From the cell containing the given text, extract its center point as [x, y] coordinate. 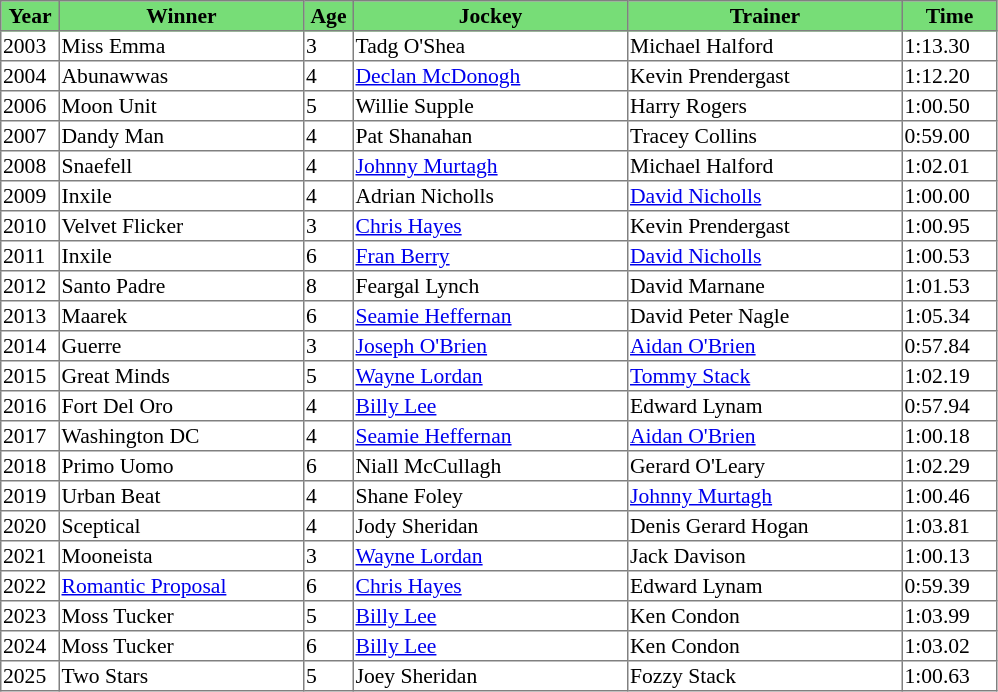
8 [329, 286]
2024 [30, 646]
2020 [30, 526]
Winner [181, 16]
1:00.50 [949, 106]
Dandy Man [181, 136]
Shane Foley [490, 496]
Feargal Lynch [490, 286]
2019 [30, 496]
2010 [30, 226]
0:57.84 [949, 346]
2023 [30, 616]
2006 [30, 106]
0:59.00 [949, 136]
1:00.13 [949, 556]
Denis Gerard Hogan [765, 526]
2015 [30, 376]
2007 [30, 136]
Trainer [765, 16]
2021 [30, 556]
0:59.39 [949, 586]
Abunawwas [181, 76]
Niall McCullagh [490, 466]
Jack Davison [765, 556]
2012 [30, 286]
1:02.29 [949, 466]
2022 [30, 586]
2011 [30, 256]
2003 [30, 46]
Great Minds [181, 376]
Tommy Stack [765, 376]
1:00.46 [949, 496]
Year [30, 16]
2014 [30, 346]
2017 [30, 436]
Time [949, 16]
1:01.53 [949, 286]
Miss Emma [181, 46]
Urban Beat [181, 496]
2018 [30, 466]
Adrian Nicholls [490, 196]
1:00.53 [949, 256]
Pat Shanahan [490, 136]
Fozzy Stack [765, 676]
Washington DC [181, 436]
Maarek [181, 316]
David Peter Nagle [765, 316]
Snaefell [181, 166]
1:05.34 [949, 316]
David Marnane [765, 286]
1:03.02 [949, 646]
Jockey [490, 16]
Fran Berry [490, 256]
Harry Rogers [765, 106]
Moon Unit [181, 106]
2004 [30, 76]
1:02.01 [949, 166]
Mooneista [181, 556]
Guerre [181, 346]
1:13.30 [949, 46]
2025 [30, 676]
Tracey Collins [765, 136]
1:00.00 [949, 196]
Declan McDonogh [490, 76]
Gerard O'Leary [765, 466]
Joseph O'Brien [490, 346]
2008 [30, 166]
Primo Uomo [181, 466]
Willie Supple [490, 106]
1:12.20 [949, 76]
2013 [30, 316]
Fort Del Oro [181, 406]
Sceptical [181, 526]
Joey Sheridan [490, 676]
1:00.95 [949, 226]
1:00.18 [949, 436]
1:03.81 [949, 526]
Jody Sheridan [490, 526]
Romantic Proposal [181, 586]
2009 [30, 196]
Tadg O'Shea [490, 46]
2016 [30, 406]
1:02.19 [949, 376]
Santo Padre [181, 286]
Two Stars [181, 676]
1:03.99 [949, 616]
1:00.63 [949, 676]
Velvet Flicker [181, 226]
0:57.94 [949, 406]
Age [329, 16]
